Scan for the cell matching the given text and deliver its (X, Y) coordinate at center. 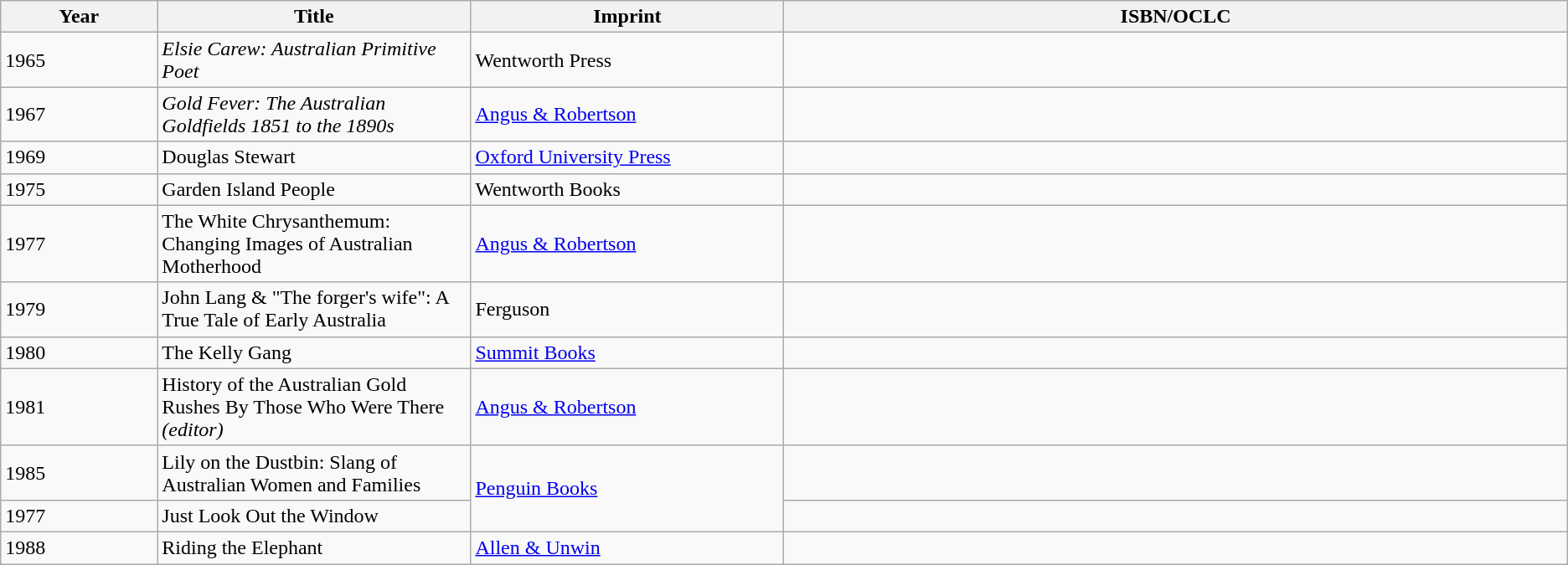
Ferguson (627, 310)
Year (79, 17)
Title (314, 17)
The Kelly Gang (314, 352)
Oxford University Press (627, 157)
1979 (79, 310)
Summit Books (627, 352)
Wentworth Books (627, 189)
Allen & Unwin (627, 547)
1965 (79, 60)
Just Look Out the Window (314, 516)
Wentworth Press (627, 60)
ISBN/OCLC (1176, 17)
History of the Australian Gold Rushes By Those Who Were There (editor) (314, 407)
1969 (79, 157)
Imprint (627, 17)
John Lang & "The forger's wife": A True Tale of Early Australia (314, 310)
1988 (79, 547)
1985 (79, 472)
Elsie Carew: Australian Primitive Poet (314, 60)
1981 (79, 407)
Douglas Stewart (314, 157)
The White Chrysanthemum: Changing Images of Australian Motherhood (314, 244)
Gold Fever: The Australian Goldfields 1851 to the 1890s (314, 114)
Lily on the Dustbin: Slang of Australian Women and Families (314, 472)
1980 (79, 352)
Garden Island People (314, 189)
Riding the Elephant (314, 547)
1975 (79, 189)
1967 (79, 114)
Penguin Books (627, 489)
